Search for the cell housing the specified text and yield its [x, y] center coordinate. 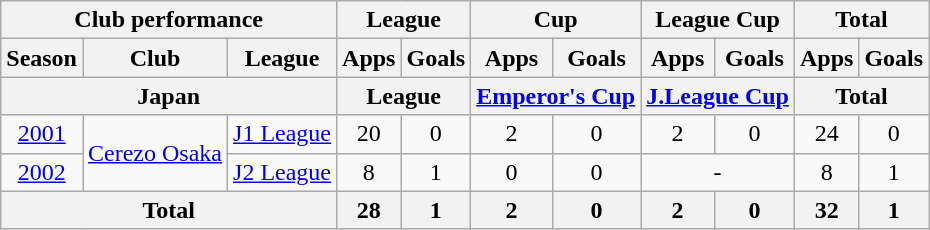
Season [42, 58]
Emperor's Cup [556, 96]
Club performance [169, 20]
J1 League [282, 134]
League Cup [718, 20]
24 [826, 134]
2002 [42, 172]
Cerezo Osaka [154, 153]
2001 [42, 134]
- [718, 172]
Cup [556, 20]
28 [369, 210]
Japan [169, 96]
J.League Cup [718, 96]
J2 League [282, 172]
Club [154, 58]
32 [826, 210]
20 [369, 134]
